For the text-containing cell, return its midpoint in (x, y) coordinate format. 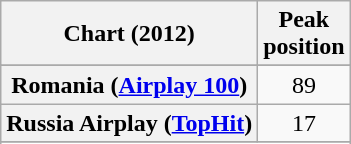
Peakposition (304, 34)
17 (304, 123)
Romania (Airplay 100) (130, 85)
89 (304, 85)
Russia Airplay (TopHit) (130, 123)
Chart (2012) (130, 34)
